Identify which cell holds the provided text, then report its [x, y] central coordinate. 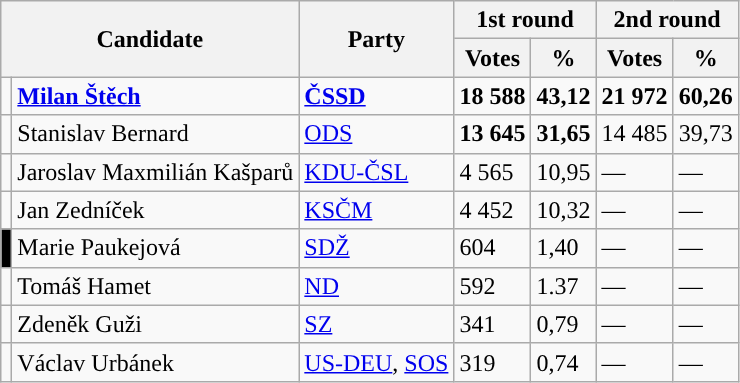
ČSSD [376, 96]
ND [376, 286]
43,12 [564, 96]
KSČM [376, 210]
319 [492, 362]
ODS [376, 134]
604 [492, 248]
SDŽ [376, 248]
Tomáš Hamet [156, 286]
0,79 [564, 324]
18 588 [492, 96]
39,73 [706, 134]
Václav Urbánek [156, 362]
4 565 [492, 172]
Candidate [150, 39]
10,32 [564, 210]
Party [376, 39]
1,40 [564, 248]
10,95 [564, 172]
Jaroslav Maxmilián Kašparů [156, 172]
Stanislav Bernard [156, 134]
341 [492, 324]
Zdeněk Guži [156, 324]
592 [492, 286]
13 645 [492, 134]
21 972 [634, 96]
14 485 [634, 134]
US-DEU, SOS [376, 362]
2nd round [667, 20]
Milan Štěch [156, 96]
31,65 [564, 134]
Jan Zedníček [156, 210]
4 452 [492, 210]
60,26 [706, 96]
Marie Paukejová [156, 248]
SZ [376, 324]
1st round [525, 20]
KDU-ČSL [376, 172]
0,74 [564, 362]
1.37 [564, 286]
